Search for the cell housing the specified text and yield its (X, Y) center coordinate. 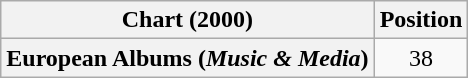
Position (421, 20)
European Albums (Music & Media) (188, 58)
38 (421, 58)
Chart (2000) (188, 20)
